Extract the (X, Y) coordinate from the center of the cell holding the provided text.  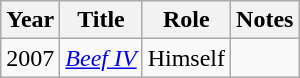
Role (186, 20)
Notes (265, 20)
2007 (30, 58)
Beef IV (101, 58)
Title (101, 20)
Year (30, 20)
Himself (186, 58)
